Return [x, y] of the center of cell containing provided text 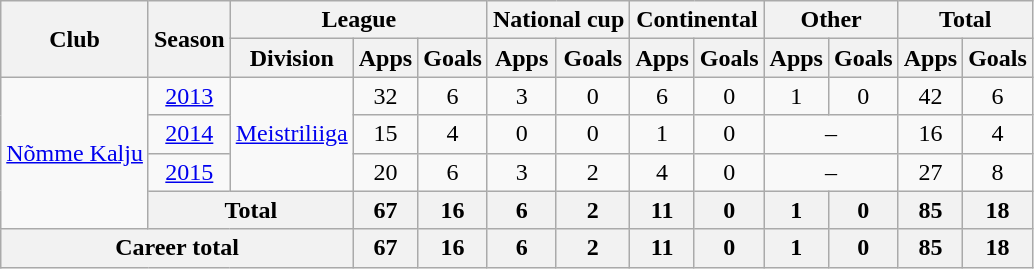
Other [831, 20]
Meistriliiga [292, 134]
Nõmme Kalju [75, 153]
8 [998, 172]
2014 [189, 134]
Continental [697, 20]
Division [292, 58]
Career total [177, 248]
National cup [558, 20]
42 [930, 96]
2015 [189, 172]
27 [930, 172]
2013 [189, 96]
League [358, 20]
15 [385, 134]
Season [189, 39]
32 [385, 96]
20 [385, 172]
Club [75, 39]
